Return (X, Y) of the center of cell containing provided text 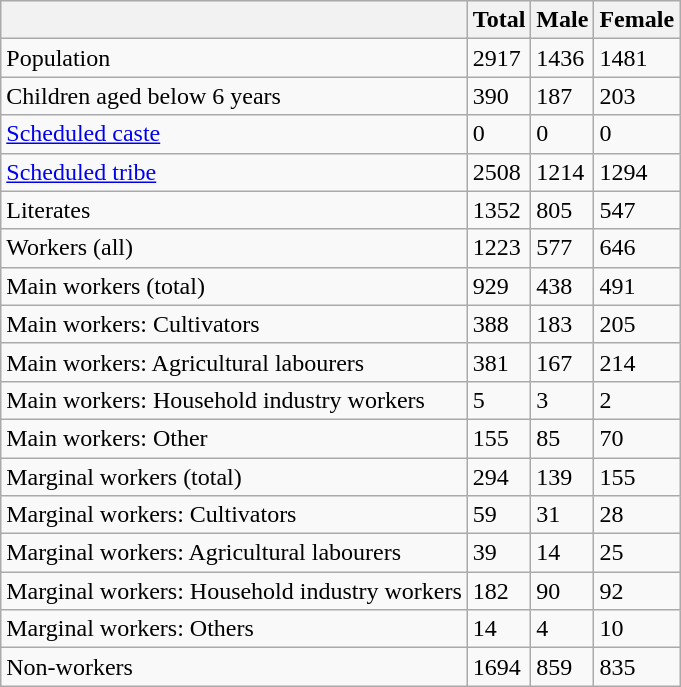
203 (637, 96)
Main workers: Agricultural labourers (234, 362)
294 (499, 477)
70 (637, 438)
Scheduled caste (234, 134)
214 (637, 362)
Main workers: Other (234, 438)
Marginal workers: Others (234, 629)
Children aged below 6 years (234, 96)
2 (637, 400)
5 (499, 400)
381 (499, 362)
1436 (562, 58)
390 (499, 96)
438 (562, 286)
Marginal workers: Household industry workers (234, 591)
Marginal workers (total) (234, 477)
Literates (234, 210)
Main workers: Cultivators (234, 324)
59 (499, 515)
Scheduled tribe (234, 172)
Total (499, 20)
805 (562, 210)
90 (562, 591)
183 (562, 324)
92 (637, 591)
Population (234, 58)
Female (637, 20)
31 (562, 515)
Marginal workers: Agricultural labourers (234, 553)
167 (562, 362)
Main workers: Household industry workers (234, 400)
Main workers (total) (234, 286)
Non-workers (234, 667)
1214 (562, 172)
388 (499, 324)
1694 (499, 667)
1352 (499, 210)
491 (637, 286)
10 (637, 629)
187 (562, 96)
Workers (all) (234, 248)
4 (562, 629)
139 (562, 477)
Marginal workers: Cultivators (234, 515)
2917 (499, 58)
25 (637, 553)
85 (562, 438)
1223 (499, 248)
182 (499, 591)
646 (637, 248)
205 (637, 324)
39 (499, 553)
1481 (637, 58)
547 (637, 210)
1294 (637, 172)
835 (637, 667)
859 (562, 667)
929 (499, 286)
2508 (499, 172)
28 (637, 515)
Male (562, 20)
3 (562, 400)
577 (562, 248)
